Identify which cell holds the provided text, then report its (x, y) central coordinate. 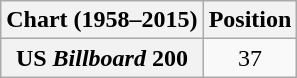
Chart (1958–2015) (102, 20)
37 (250, 58)
US Billboard 200 (102, 58)
Position (250, 20)
